For the text-containing cell, return its midpoint in (X, Y) coordinate format. 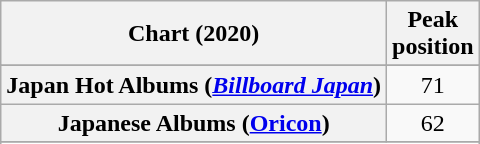
62 (433, 123)
Japan Hot Albums (Billboard Japan) (194, 85)
71 (433, 85)
Chart (2020) (194, 34)
Japanese Albums (Oricon) (194, 123)
Peakposition (433, 34)
